Scan for the cell matching the given text and deliver its [X, Y] coordinate at center. 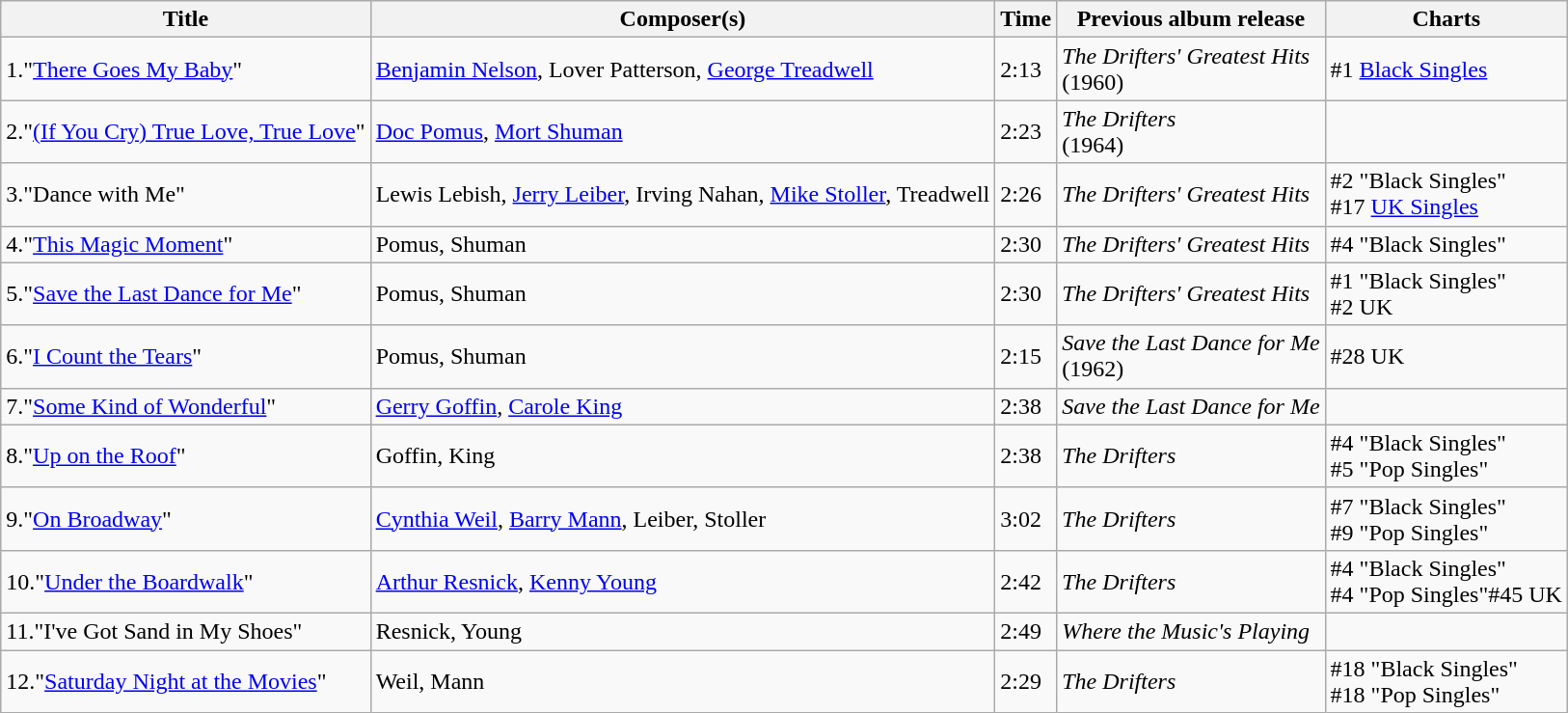
Save the Last Dance for Me(1962) [1191, 357]
2:23 [1026, 131]
11."I've Got Sand in My Shoes" [185, 631]
2:13 [1026, 69]
Composer(s) [683, 19]
Weil, Mann [683, 681]
#4 "Black Singles"#5 "Pop Singles" [1446, 455]
12."Saturday Night at the Movies" [185, 681]
#18 "Black Singles"#18 "Pop Singles" [1446, 681]
Time [1026, 19]
Previous album release [1191, 19]
Resnick, Young [683, 631]
2:26 [1026, 195]
Title [185, 19]
2:49 [1026, 631]
#1 Black Singles [1446, 69]
3."Dance with Me" [185, 195]
10."Under the Boardwalk" [185, 581]
#28 UK [1446, 357]
The Drifters(1964) [1191, 131]
Doc Pomus, Mort Shuman [683, 131]
4."This Magic Moment" [185, 244]
9."On Broadway" [185, 519]
7."Some Kind of Wonderful" [185, 406]
Arthur Resnick, Kenny Young [683, 581]
Lewis Lebish, Jerry Leiber, Irving Nahan, Mike Stoller, Treadwell [683, 195]
8."Up on the Roof" [185, 455]
3:02 [1026, 519]
2:15 [1026, 357]
Gerry Goffin, Carole King [683, 406]
2:42 [1026, 581]
#4 "Black Singles" [1446, 244]
2."(If You Cry) True Love, True Love" [185, 131]
6."I Count the Tears" [185, 357]
2:29 [1026, 681]
Charts [1446, 19]
Cynthia Weil, Barry Mann, Leiber, Stoller [683, 519]
Benjamin Nelson, Lover Patterson, George Treadwell [683, 69]
Goffin, King [683, 455]
#4 "Black Singles"#4 "Pop Singles"#45 UK [1446, 581]
Where the Music's Playing [1191, 631]
The Drifters' Greatest Hits(1960) [1191, 69]
#1 "Black Singles"#2 UK [1446, 293]
5."Save the Last Dance for Me" [185, 293]
Save the Last Dance for Me [1191, 406]
#2 "Black Singles"#17 UK Singles [1446, 195]
#7 "Black Singles"#9 "Pop Singles" [1446, 519]
1."There Goes My Baby" [185, 69]
